Locate the cell with the specified text and output its [x, y] center coordinate. 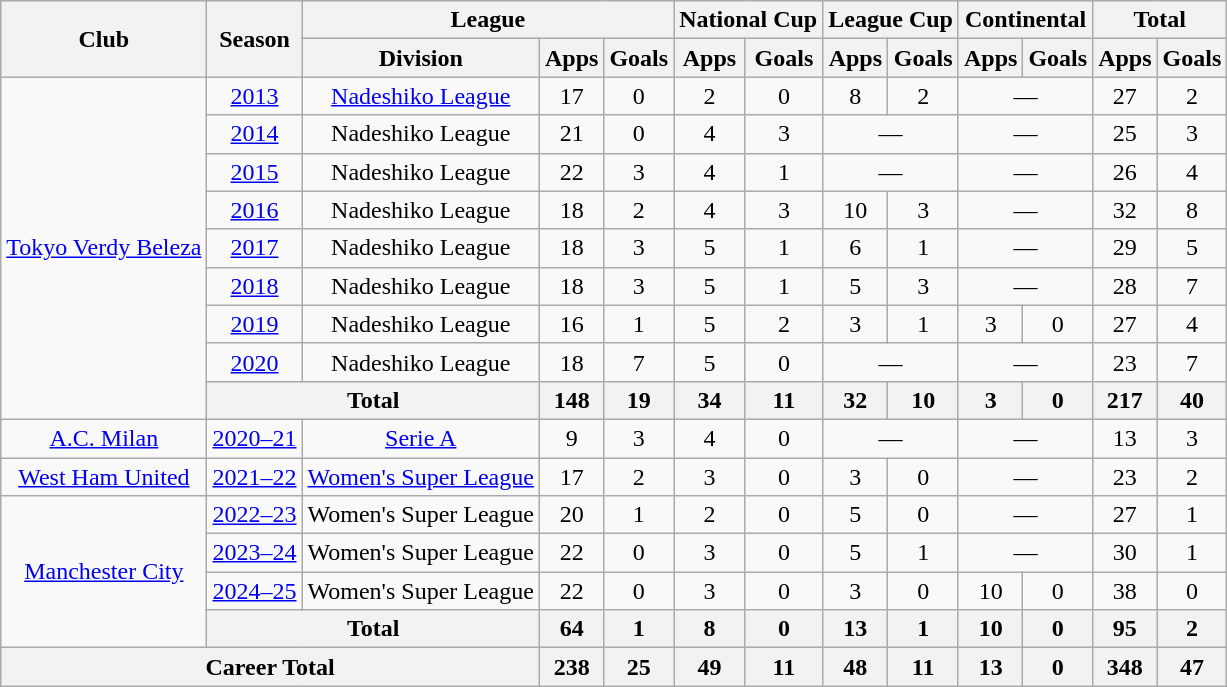
28 [1125, 286]
26 [1125, 172]
2017 [254, 248]
348 [1125, 667]
Continental [1025, 20]
Career Total [270, 667]
47 [1192, 667]
38 [1125, 591]
Club [104, 39]
National Cup [748, 20]
Season [254, 39]
Manchester City [104, 572]
19 [639, 400]
21 [571, 134]
49 [710, 667]
2016 [254, 210]
West Ham United [104, 477]
16 [571, 324]
34 [710, 400]
Serie A [420, 438]
2019 [254, 324]
2024–25 [254, 591]
29 [1125, 248]
2014 [254, 134]
2022–23 [254, 515]
League Cup [891, 20]
Tokyo Verdy Beleza [104, 248]
217 [1125, 400]
Division [420, 58]
2013 [254, 96]
2020 [254, 362]
95 [1125, 629]
6 [856, 248]
League [488, 20]
2023–24 [254, 553]
A.C. Milan [104, 438]
148 [571, 400]
2015 [254, 172]
30 [1125, 553]
2018 [254, 286]
2020–21 [254, 438]
40 [1192, 400]
64 [571, 629]
9 [571, 438]
20 [571, 515]
2021–22 [254, 477]
238 [571, 667]
48 [856, 667]
